Return the [x, y] coordinate for the center point of the cell that contains the specified text.  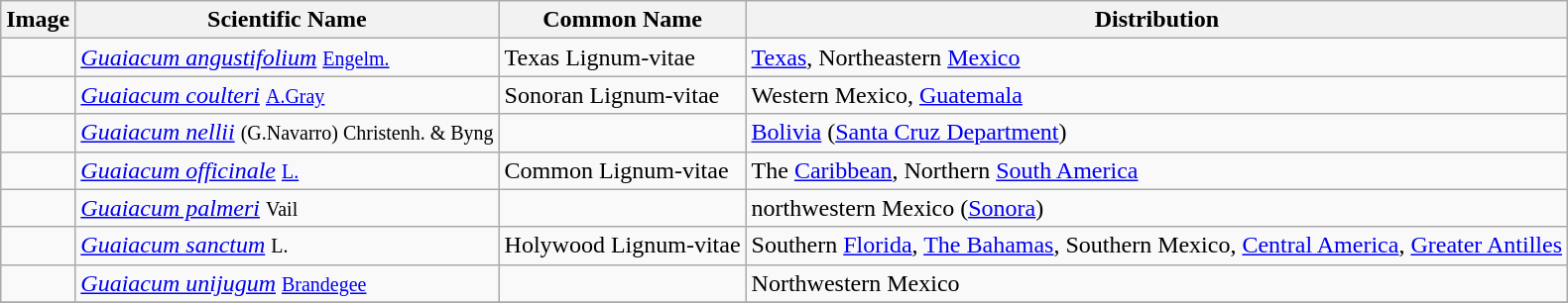
Texas, Northeastern Mexico [1156, 57]
Guaiacum unijugum Brandegee [288, 283]
The Caribbean, Northern South America [1156, 170]
Holywood Lignum-vitae [623, 246]
Bolivia (Santa Cruz Department) [1156, 133]
Guaiacum sanctum L. [288, 246]
Guaiacum nellii (G.Navarro) Christenh. & Byng [288, 133]
Common Lignum-vitae [623, 170]
Guaiacum coulteri A.Gray [288, 95]
Common Name [623, 20]
Sonoran Lignum-vitae [623, 95]
Northwestern Mexico [1156, 283]
Guaiacum officinale L. [288, 170]
Texas Lignum-vitae [623, 57]
northwestern Mexico (Sonora) [1156, 208]
Guaiacum palmeri Vail [288, 208]
Western Mexico, Guatemala [1156, 95]
Distribution [1156, 20]
Scientific Name [288, 20]
Southern Florida, The Bahamas, Southern Mexico, Central America, Greater Antilles [1156, 246]
Guaiacum angustifolium Engelm. [288, 57]
Image [38, 20]
